Detect which cell encompasses the target text, then output its (X, Y) center coordinate. 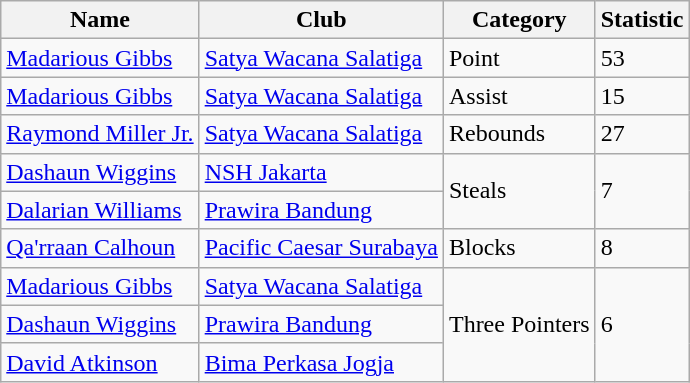
Statistic (642, 20)
Pacific Caesar Surabaya (321, 248)
Qa'rraan Calhoun (100, 248)
27 (642, 134)
15 (642, 96)
Assist (519, 96)
Three Pointers (519, 324)
7 (642, 191)
NSH Jakarta (321, 172)
Raymond Miller Jr. (100, 134)
David Atkinson (100, 362)
Name (100, 20)
Rebounds (519, 134)
Category (519, 20)
Club (321, 20)
Dalarian Williams (100, 210)
6 (642, 324)
Bima Perkasa Jogja (321, 362)
8 (642, 248)
53 (642, 58)
Point (519, 58)
Blocks (519, 248)
Steals (519, 191)
